Return (X, Y) of the center of cell containing provided text 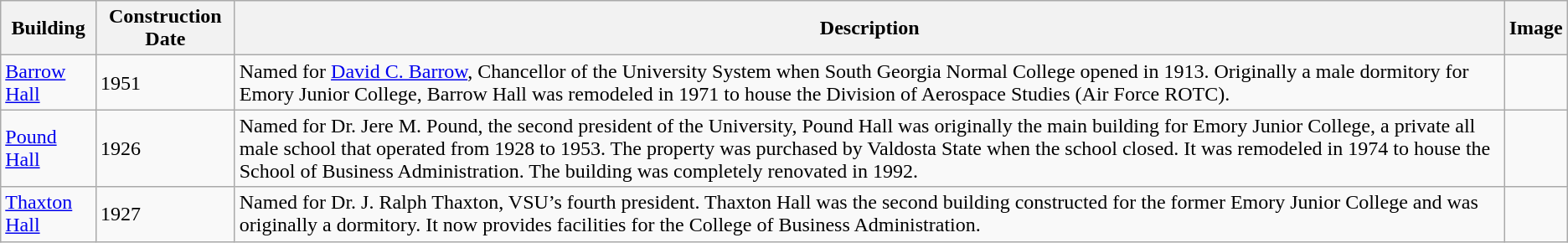
1951 (165, 82)
1927 (165, 215)
Barrow Hall (49, 82)
Pound Hall (49, 148)
Thaxton Hall (49, 215)
Building (49, 28)
1926 (165, 148)
Construction Date (165, 28)
Image (1536, 28)
Description (869, 28)
